Return [X, Y] of the center of cell containing provided text 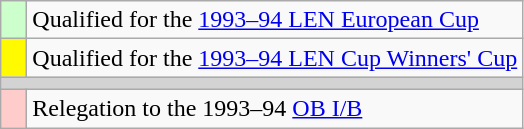
Qualified for the 1993–94 LEN Cup Winners' Cup [275, 58]
Relegation to the 1993–94 OB I/B [275, 108]
Qualified for the 1993–94 LEN European Cup [275, 20]
